Output the [x, y] coordinate of the center of the cell containing the given text.  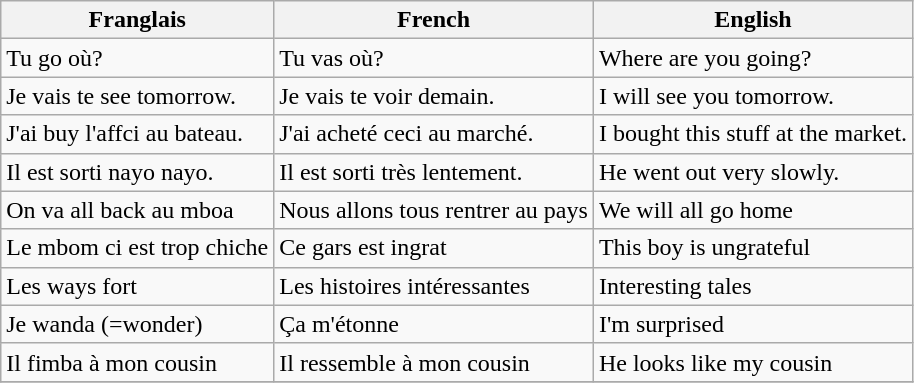
Il ressemble à mon cousin [434, 362]
Tu vas où? [434, 58]
Il fimba à mon cousin [138, 362]
Je vais te voir demain. [434, 96]
He looks like my cousin [752, 362]
I will see you tomorrow. [752, 96]
Franglais [138, 20]
French [434, 20]
Il est sorti nayo nayo. [138, 172]
Ce gars est ingrat [434, 248]
Nous allons tous rentrer au pays [434, 210]
Le mbom ci est trop chiche [138, 248]
J'ai acheté ceci au marché. [434, 134]
Where are you going? [752, 58]
Les histoires intéressantes [434, 286]
Ça m'étonne [434, 324]
Interesting tales [752, 286]
On va all back au mboa [138, 210]
I'm surprised [752, 324]
Les ways fort [138, 286]
I bought this stuff at the market. [752, 134]
Je wanda (=wonder) [138, 324]
English [752, 20]
J'ai buy l'affci au bateau. [138, 134]
We will all go home [752, 210]
Tu go où? [138, 58]
He went out very slowly. [752, 172]
This boy is ungrateful [752, 248]
Il est sorti très lentement. [434, 172]
Je vais te see tomorrow. [138, 96]
